Determine the [x, y] coordinate at the center of the cell enclosing the given text.  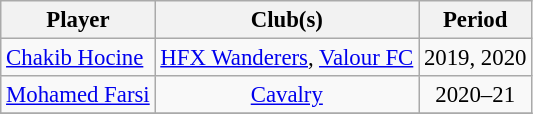
HFX Wanderers, Valour FC [287, 58]
Player [78, 20]
2019, 2020 [476, 58]
Cavalry [287, 95]
Period [476, 20]
Mohamed Farsi [78, 95]
Chakib Hocine [78, 58]
Club(s) [287, 20]
2020–21 [476, 95]
